Detect which cell encompasses the target text, then output its (X, Y) center coordinate. 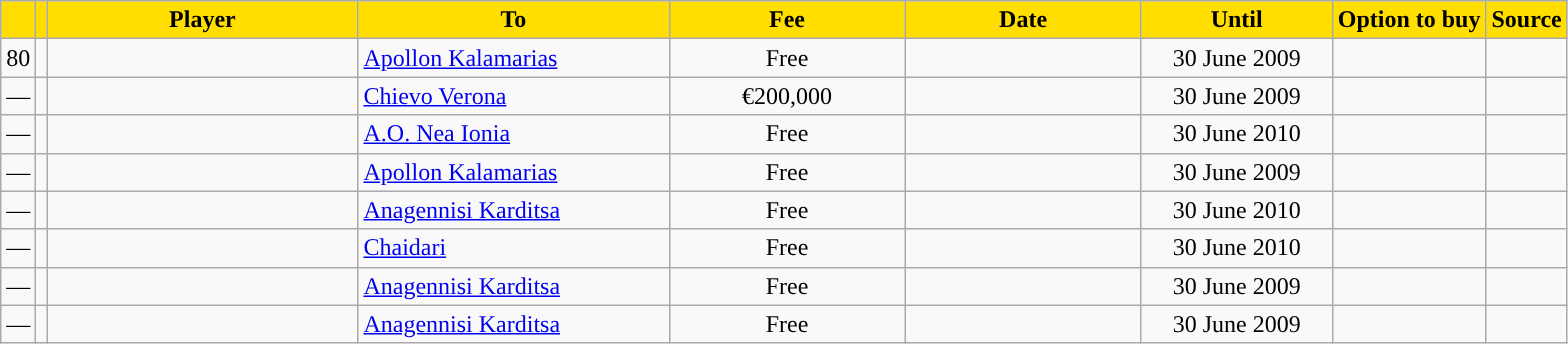
Fee (787, 20)
€200,000 (787, 96)
Source (1526, 20)
Chaidari (514, 248)
A.O. Nea Ionia (514, 134)
Option to buy (1409, 20)
To (514, 20)
Until (1236, 20)
Chievo Verona (514, 96)
Date (1023, 20)
Player (202, 20)
80 (18, 58)
